Locate the cell with the specified text and output its (X, Y) center coordinate. 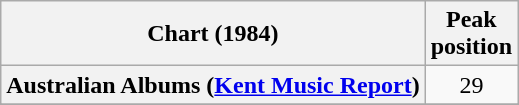
Peakposition (471, 34)
Australian Albums (Kent Music Report) (213, 85)
Chart (1984) (213, 34)
29 (471, 85)
